Search for the cell housing the specified text and yield its (x, y) center coordinate. 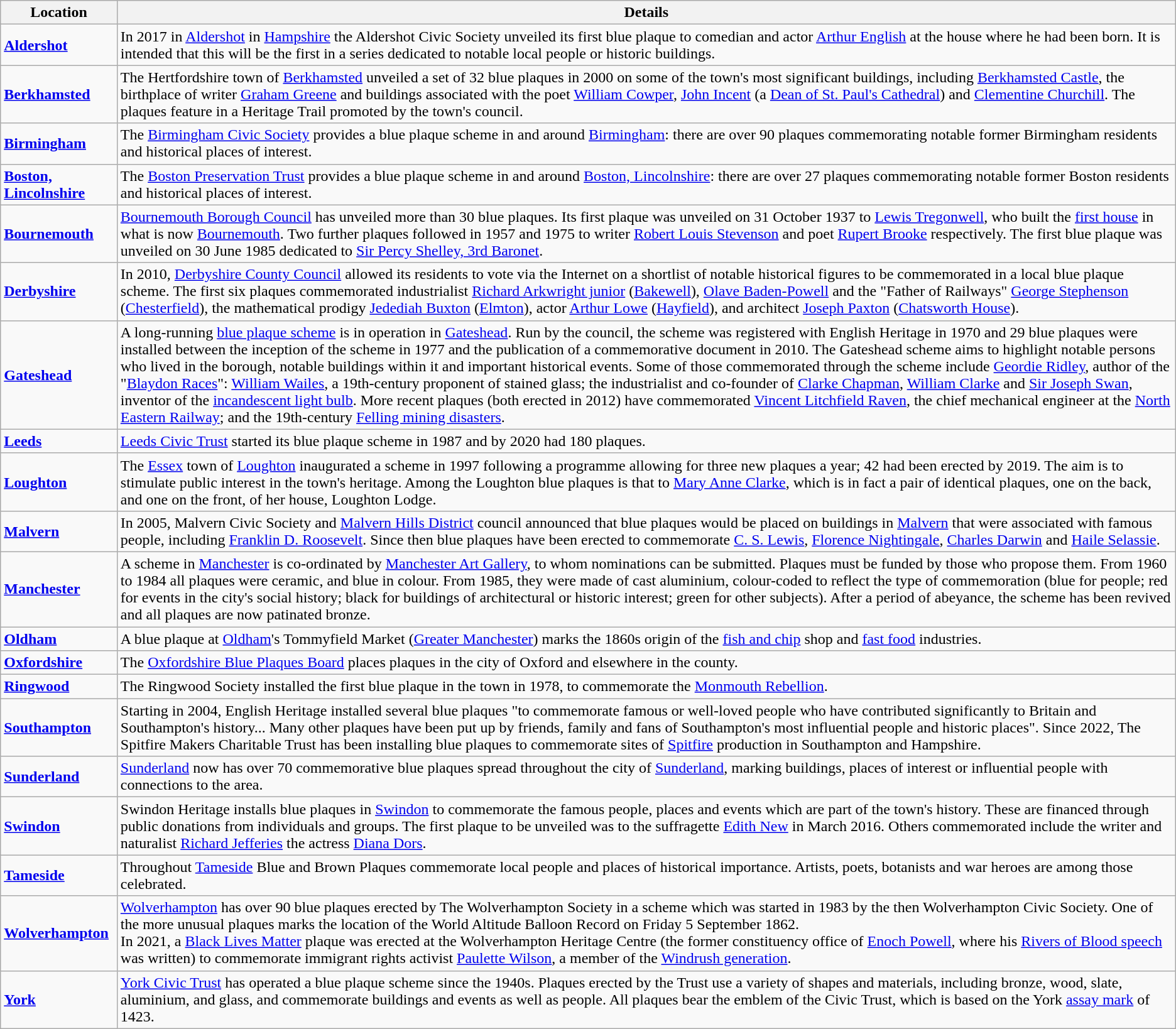
York (59, 999)
Swindon (59, 826)
Sunderland (59, 776)
Leeds Civic Trust started its blue plaque scheme in 1987 and by 2020 had 180 plaques. (646, 441)
Ringwood (59, 687)
Oxfordshire (59, 663)
Oldham (59, 639)
The Ringwood Society installed the first blue plaque in the town in 1978, to commemorate the Monmouth Rebellion. (646, 687)
The Oxfordshire Blue Plaques Board places plaques in the city of Oxford and elsewhere in the county. (646, 663)
Boston, Lincolnshire (59, 185)
Wolverhampton (59, 934)
Leeds (59, 441)
Birmingham (59, 143)
Manchester (59, 589)
Location (59, 13)
Details (646, 13)
Malvern (59, 531)
Derbyshire (59, 291)
Bournemouth (59, 234)
Aldershot (59, 45)
Southampton (59, 727)
Berkhamsted (59, 94)
Gateshead (59, 374)
Tameside (59, 876)
A blue plaque at Oldham's Tommyfield Market (Greater Manchester) marks the 1860s origin of the fish and chip shop and fast food industries. (646, 639)
Loughton (59, 482)
